Find where the given text appears and provide that cell's center as (x, y) coordinate. 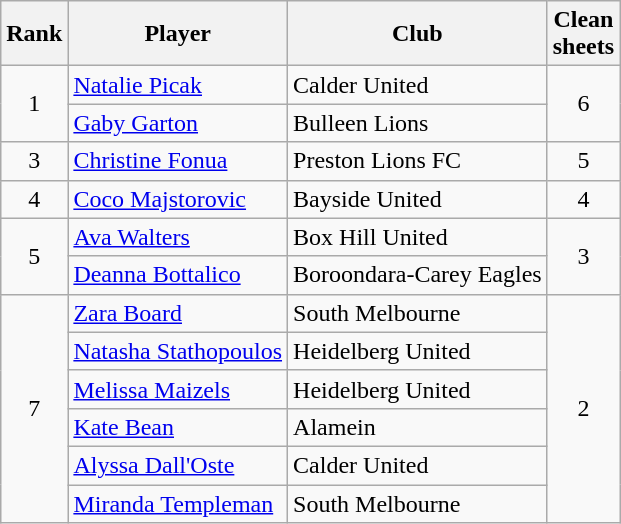
Miranda Templeman (178, 503)
Club (418, 34)
Bayside United (418, 199)
6 (583, 104)
Box Hill United (418, 237)
Preston Lions FC (418, 161)
Natasha Stathopoulos (178, 351)
Gaby Garton (178, 123)
Christine Fonua (178, 161)
Kate Bean (178, 427)
Zara Board (178, 313)
Player (178, 34)
Melissa Maizels (178, 389)
Rank (34, 34)
Deanna Bottalico (178, 275)
Natalie Picak (178, 85)
Bulleen Lions (418, 123)
7 (34, 408)
Boroondara-Carey Eagles (418, 275)
Ava Walters (178, 237)
1 (34, 104)
Coco Majstorovic (178, 199)
Cleansheets (583, 34)
2 (583, 408)
Alamein (418, 427)
Alyssa Dall'Oste (178, 465)
